Scan for the cell matching the given text and deliver its (x, y) coordinate at center. 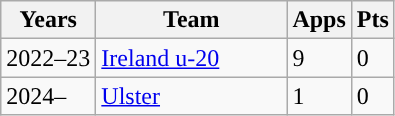
Apps (319, 20)
Team (192, 20)
2024– (48, 96)
Ulster (192, 96)
1 (319, 96)
Ireland u-20 (192, 58)
Years (48, 20)
9 (319, 58)
Pts (372, 20)
2022–23 (48, 58)
